Detect which cell encompasses the target text, then output its [x, y] center coordinate. 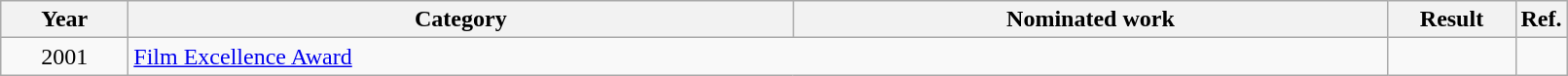
Film Excellence Award [758, 57]
Category [461, 19]
Nominated work [1090, 19]
Result [1452, 19]
Year [64, 19]
2001 [64, 57]
Ref. [1542, 19]
